Detect which cell encompasses the target text, then output its (x, y) center coordinate. 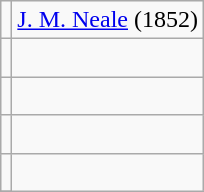
J. M. Neale (1852) (108, 20)
